Detect which cell encompasses the target text, then output its [x, y] center coordinate. 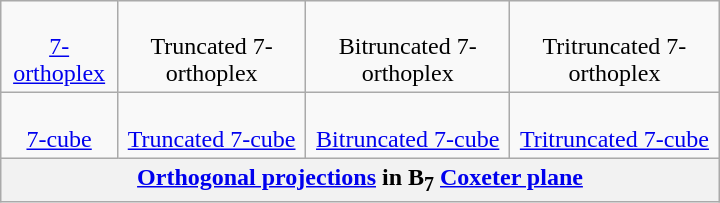
Tritruncated 7-cube [615, 126]
Tritruncated 7-orthoplex [615, 47]
Orthogonal projections in B7 Coxeter plane [360, 180]
7-orthoplex [60, 47]
Truncated 7-orthoplex [211, 47]
Truncated 7-cube [211, 126]
Bitruncated 7-orthoplex [408, 47]
Bitruncated 7-cube [408, 126]
7-cube [60, 126]
